Find where the given text appears and provide that cell's center as [x, y] coordinate. 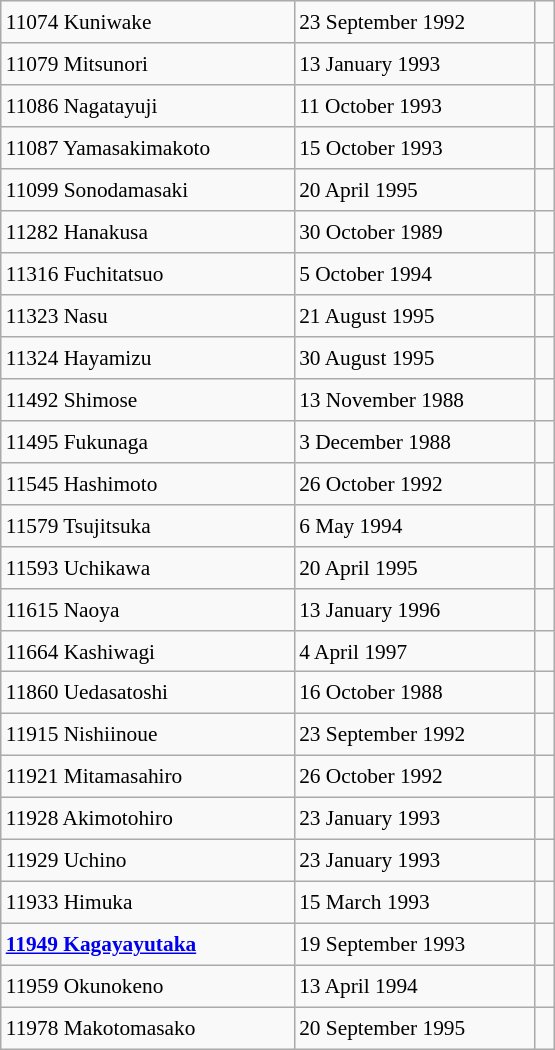
3 December 1988 [414, 441]
13 April 1994 [414, 986]
13 November 1988 [414, 399]
11323 Nasu [148, 316]
20 September 1995 [414, 1028]
30 August 1995 [414, 358]
11921 Mitamasahiro [148, 777]
11929 Uchino [148, 861]
4 April 1997 [414, 651]
13 January 1996 [414, 609]
11615 Naoya [148, 609]
11593 Uchikawa [148, 567]
11949 Kagayayutaka [148, 945]
11495 Fukunaga [148, 441]
30 October 1989 [414, 232]
11664 Kashiwagi [148, 651]
11282 Hanakusa [148, 232]
11099 Sonodamasaki [148, 190]
16 October 1988 [414, 693]
5 October 1994 [414, 274]
11915 Nishiinoue [148, 735]
11492 Shimose [148, 399]
11860 Uedasatoshi [148, 693]
11579 Tsujitsuka [148, 525]
11086 Nagatayuji [148, 106]
11324 Hayamizu [148, 358]
11978 Makotomasako [148, 1028]
13 January 1993 [414, 64]
11545 Hashimoto [148, 483]
15 March 1993 [414, 903]
11316 Fuchitatsuo [148, 274]
11933 Himuka [148, 903]
11079 Mitsunori [148, 64]
11928 Akimotohiro [148, 819]
11959 Okunokeno [148, 986]
6 May 1994 [414, 525]
21 August 1995 [414, 316]
19 September 1993 [414, 945]
11074 Kuniwake [148, 22]
15 October 1993 [414, 148]
11 October 1993 [414, 106]
11087 Yamasakimakoto [148, 148]
